Locate the cell with the specified text and output its [X, Y] center coordinate. 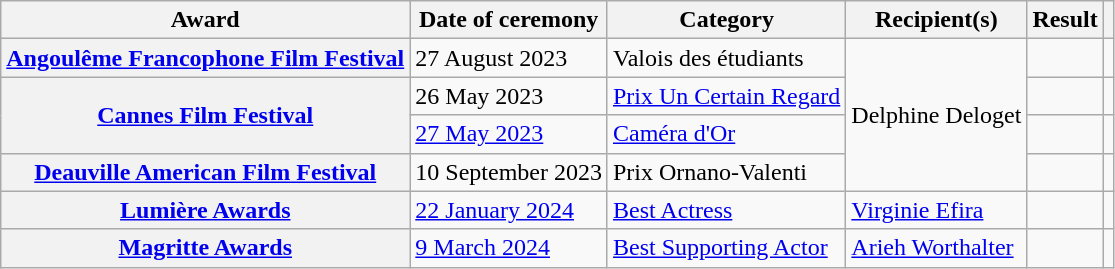
Category [726, 20]
10 September 2023 [509, 172]
Virginie Efira [936, 210]
Award [206, 20]
Best Actress [726, 210]
Deauville American Film Festival [206, 172]
Magritte Awards [206, 248]
Valois des étudiants [726, 58]
27 May 2023 [509, 134]
22 January 2024 [509, 210]
Prix Un Certain Regard [726, 96]
Result [1065, 20]
Caméra d'Or [726, 134]
27 August 2023 [509, 58]
Delphine Deloget [936, 115]
26 May 2023 [509, 96]
9 March 2024 [509, 248]
Prix Ornano-Valenti [726, 172]
Lumière Awards [206, 210]
Cannes Film Festival [206, 115]
Date of ceremony [509, 20]
Recipient(s) [936, 20]
Angoulême Francophone Film Festival [206, 58]
Arieh Worthalter [936, 248]
Best Supporting Actor [726, 248]
